For the text-containing cell, return its midpoint in (X, Y) coordinate format. 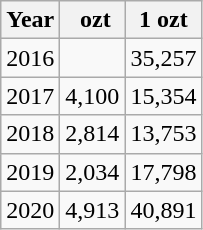
Year (30, 20)
2020 (30, 210)
2,814 (92, 134)
ozt (92, 20)
2018 (30, 134)
35,257 (164, 58)
2016 (30, 58)
2019 (30, 172)
2,034 (92, 172)
13,753 (164, 134)
4,913 (92, 210)
2017 (30, 96)
40,891 (164, 210)
17,798 (164, 172)
1 ozt (164, 20)
15,354 (164, 96)
4,100 (92, 96)
